Locate the cell with the specified text and output its [x, y] center coordinate. 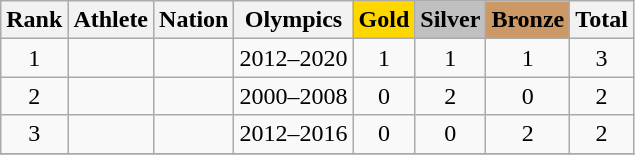
Olympics [294, 20]
Total [602, 20]
Athlete [111, 20]
Nation [194, 20]
Gold [384, 20]
2012–2016 [294, 134]
Bronze [528, 20]
Silver [450, 20]
Rank [34, 20]
2012–2020 [294, 58]
2000–2008 [294, 96]
